Provide the (x, y) coordinate of the cell's center where the given text is located.  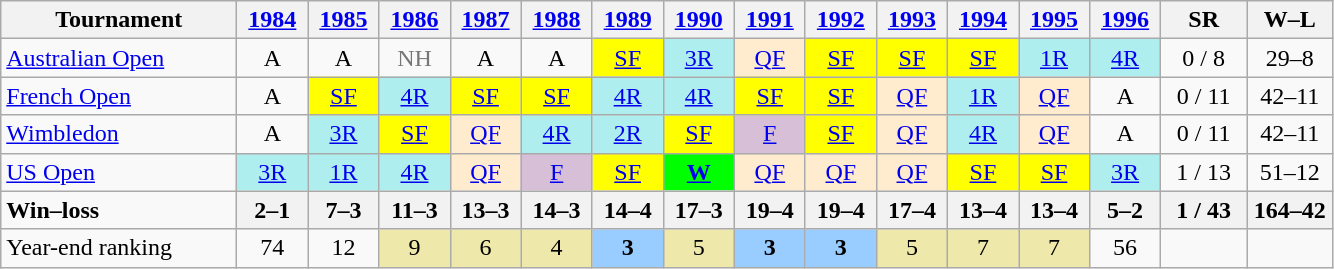
1990 (698, 20)
56 (1126, 248)
17–4 (912, 210)
US Open (119, 172)
1992 (840, 20)
SR (1204, 20)
1985 (344, 20)
W–L (1290, 20)
1993 (912, 20)
51–12 (1290, 172)
1 / 43 (1204, 210)
164–42 (1290, 210)
1984 (272, 20)
2–1 (272, 210)
Australian Open (119, 58)
14–3 (556, 210)
1 / 13 (1204, 172)
Win–loss (119, 210)
1986 (414, 20)
6 (486, 248)
5–2 (1126, 210)
9 (414, 248)
2R (628, 134)
French Open (119, 96)
NH (414, 58)
W (698, 172)
Wimbledon (119, 134)
29–8 (1290, 58)
11–3 (414, 210)
1995 (1054, 20)
1987 (486, 20)
1991 (770, 20)
12 (344, 248)
Year-end ranking (119, 248)
4 (556, 248)
7–3 (344, 210)
13–3 (486, 210)
17–3 (698, 210)
0 / 8 (1204, 58)
14–4 (628, 210)
1996 (1126, 20)
1988 (556, 20)
Tournament (119, 20)
1994 (982, 20)
74 (272, 248)
1989 (628, 20)
